Return [x, y] of the center of cell containing provided text 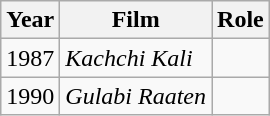
Role [241, 20]
Kachchi Kali [136, 58]
1990 [30, 96]
Year [30, 20]
Gulabi Raaten [136, 96]
1987 [30, 58]
Film [136, 20]
